Locate the cell with the specified text and output its [x, y] center coordinate. 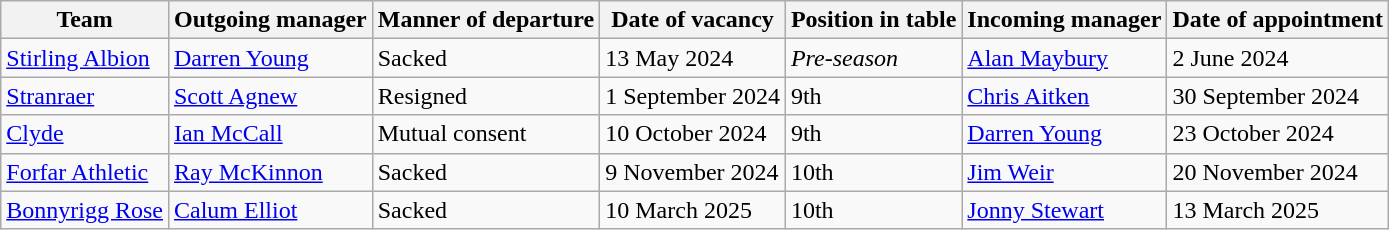
13 May 2024 [693, 58]
Outgoing manager [270, 20]
Alan Maybury [1064, 58]
Stirling Albion [85, 58]
Stranraer [85, 96]
Resigned [486, 96]
30 September 2024 [1278, 96]
Manner of departure [486, 20]
Pre-season [873, 58]
Date of appointment [1278, 20]
1 September 2024 [693, 96]
23 October 2024 [1278, 134]
20 November 2024 [1278, 172]
Scott Agnew [270, 96]
Chris Aitken [1064, 96]
10 March 2025 [693, 210]
Jim Weir [1064, 172]
13 March 2025 [1278, 210]
Position in table [873, 20]
Team [85, 20]
Calum Elliot [270, 210]
Bonnyrigg Rose [85, 210]
Ray McKinnon [270, 172]
Mutual consent [486, 134]
Forfar Athletic [85, 172]
2 June 2024 [1278, 58]
9 November 2024 [693, 172]
Date of vacancy [693, 20]
Jonny Stewart [1064, 210]
10 October 2024 [693, 134]
Ian McCall [270, 134]
Incoming manager [1064, 20]
Clyde [85, 134]
